Provide the (x, y) coordinate of the cell's center where the given text is located.  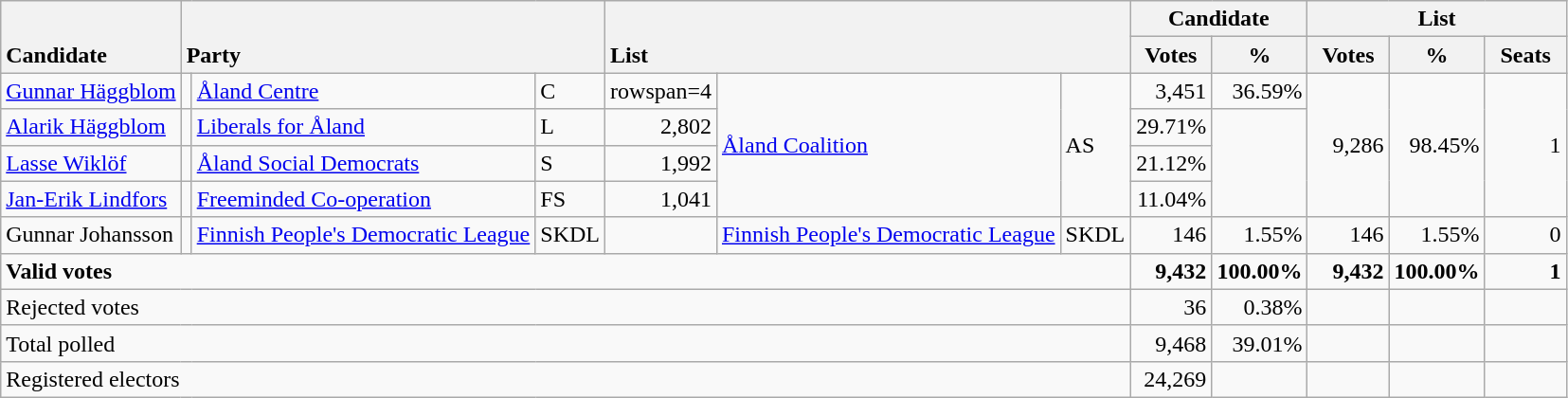
9,286 (1348, 145)
21.12% (1171, 163)
9,468 (1171, 343)
S (570, 163)
Åland Coalition (889, 145)
Gunnar Häggblom (91, 91)
AS (1095, 145)
Jan-Erik Lindfors (91, 199)
3,451 (1171, 91)
2,802 (661, 127)
C (570, 91)
Party (392, 37)
36.59% (1260, 91)
Gunnar Johansson (91, 235)
36 (1171, 307)
0.38% (1260, 307)
Rejected votes (566, 307)
Seats (1525, 55)
39.01% (1260, 343)
Åland Centre (364, 91)
29.71% (1171, 127)
Registered electors (566, 379)
Åland Social Democrats (364, 163)
98.45% (1436, 145)
L (570, 127)
0 (1525, 235)
FS (570, 199)
Alarik Häggblom (91, 127)
11.04% (1171, 199)
24,269 (1171, 379)
1,041 (661, 199)
Valid votes (566, 271)
1,992 (661, 163)
Freeminded Co-operation (364, 199)
Liberals for Åland (364, 127)
Lasse Wiklöf (91, 163)
Total polled (566, 343)
rowspan=4 (661, 91)
